Pinpoint the cell where the given text exists, returning its [X, Y] midpoint coordinate. 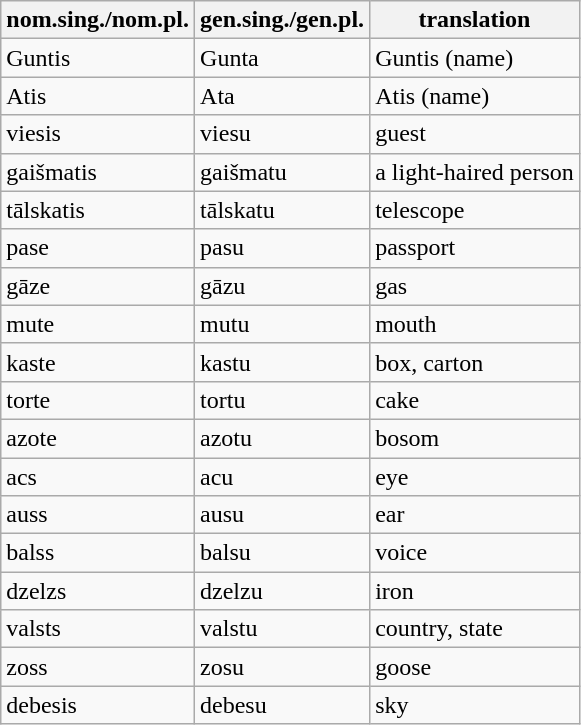
mute [98, 324]
kaste [98, 362]
gāze [98, 286]
dzelzu [282, 591]
gaišmatu [282, 172]
Ata [282, 96]
balss [98, 553]
translation [475, 20]
gas [475, 286]
passport [475, 248]
tālskatis [98, 210]
tortu [282, 400]
mutu [282, 324]
Guntis (name) [475, 58]
guest [475, 134]
Atis [98, 96]
Guntis [98, 58]
telescope [475, 210]
mouth [475, 324]
Atis (name) [475, 96]
voice [475, 553]
auss [98, 515]
debesu [282, 705]
debesis [98, 705]
kastu [282, 362]
iron [475, 591]
acs [98, 477]
bosom [475, 438]
nom.sing./nom.pl. [98, 20]
gen.sing./gen.pl. [282, 20]
torte [98, 400]
eye [475, 477]
azotu [282, 438]
dzelzs [98, 591]
azote [98, 438]
valsts [98, 629]
balsu [282, 553]
viesu [282, 134]
country, state [475, 629]
acu [282, 477]
valstu [282, 629]
ausu [282, 515]
viesis [98, 134]
zoss [98, 667]
tālskatu [282, 210]
gaišmatis [98, 172]
box, carton [475, 362]
sky [475, 705]
pasu [282, 248]
gāzu [282, 286]
a light-haired person [475, 172]
Gunta [282, 58]
zosu [282, 667]
ear [475, 515]
pase [98, 248]
goose [475, 667]
cake [475, 400]
